Return (X, Y) of the center of cell containing provided text 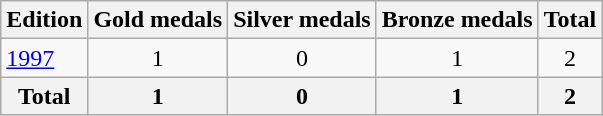
Gold medals (158, 20)
Silver medals (302, 20)
Bronze medals (457, 20)
Edition (44, 20)
1997 (44, 58)
